Detect which cell encompasses the target text, then output its [X, Y] center coordinate. 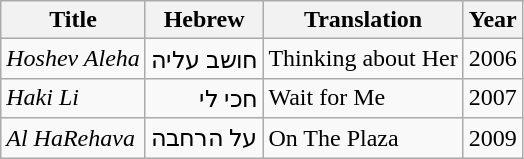
Year [492, 20]
חכי לי [204, 98]
על הרחבה [204, 138]
2009 [492, 138]
Title [74, 20]
Thinking about Her [363, 59]
2007 [492, 98]
Translation [363, 20]
Hoshev Aleha [74, 59]
Haki Li [74, 98]
חושב עליה [204, 59]
Wait for Me [363, 98]
Al HaRehava [74, 138]
On The Plaza [363, 138]
Hebrew [204, 20]
2006 [492, 59]
